Capture the cell that displays the provided text and extract its [X, Y] central coordinate. 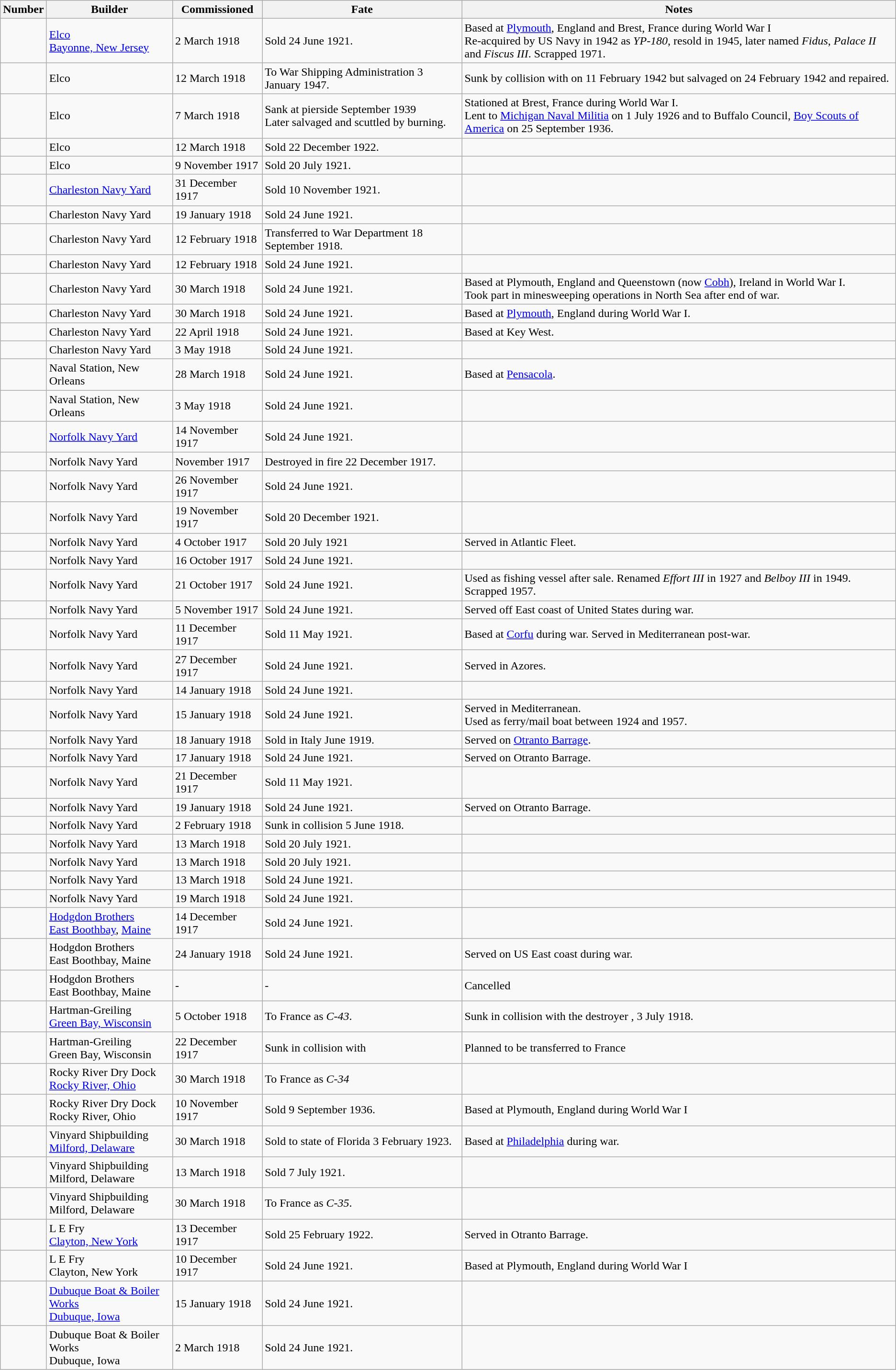
Sold 9 September 1936. [362, 1110]
Sunk in collision with [362, 1048]
5 October 1918 [217, 1016]
7 March 1918 [217, 116]
9 November 1917 [217, 165]
Served off East coast of United States during war. [679, 610]
Planned to be transferred to France [679, 1048]
Sold in Italy June 1919. [362, 740]
Based at Key West. [679, 332]
4 October 1917 [217, 542]
10 December 1917 [217, 1266]
2 February 1918 [217, 826]
Transferred to War Department 18 September 1918. [362, 239]
14 December 1917 [217, 923]
26 November 1917 [217, 487]
10 November 1917 [217, 1110]
Based at Corfu during war. Served in Mediterranean post-war. [679, 634]
31 December 1917 [217, 190]
Served on US East coast during war. [679, 954]
To France as C-34 [362, 1078]
Based at Philadelphia during war. [679, 1141]
Sunk in collision 5 June 1918. [362, 826]
Cancelled [679, 985]
21 December 1917 [217, 782]
Served in Atlantic Fleet. [679, 542]
Sold 20 December 1921. [362, 517]
Fate [362, 10]
Sank at pierside September 1939Later salvaged and scuttled by burning. [362, 116]
11 December 1917 [217, 634]
Served in Azores. [679, 666]
Based at Plymouth, England during World War I. [679, 313]
14 November 1917 [217, 437]
21 October 1917 [217, 585]
27 December 1917 [217, 666]
To France as C-35. [362, 1204]
24 January 1918 [217, 954]
5 November 1917 [217, 610]
13 December 1917 [217, 1234]
Sold 22 December 1922. [362, 147]
Served in Otranto Barrage. [679, 1234]
To France as C-43. [362, 1016]
Sold to state of Florida 3 February 1923. [362, 1141]
Destroyed in fire 22 December 1917. [362, 462]
Used as fishing vessel after sale. Renamed Effort III in 1927 and Belboy III in 1949. Scrapped 1957. [679, 585]
17 January 1918 [217, 758]
19 November 1917 [217, 517]
Notes [679, 10]
Based at Pensacola. [679, 374]
Number [23, 10]
22 December 1917 [217, 1048]
Sold 10 November 1921. [362, 190]
Sunk by collision with on 11 February 1942 but salvaged on 24 February 1942 and repaired. [679, 79]
22 April 1918 [217, 332]
Sold 25 February 1922. [362, 1234]
Builder [109, 10]
Sunk in collision with the destroyer , 3 July 1918. [679, 1016]
Commissioned [217, 10]
ElcoBayonne, New Jersey [109, 41]
14 January 1918 [217, 690]
19 March 1918 [217, 898]
Based at Plymouth, England and Queenstown (now Cobh), Ireland in World War I. Took part in minesweeping operations in North Sea after end of war. [679, 288]
28 March 1918 [217, 374]
Sold 20 July 1921 [362, 542]
Sold 7 July 1921. [362, 1172]
16 October 1917 [217, 560]
Served in Mediterranean. Used as ferry/mail boat between 1924 and 1957. [679, 714]
November 1917 [217, 462]
18 January 1918 [217, 740]
To War Shipping Administration 3 January 1947. [362, 79]
